From the cell containing the given text, extract its center point as [x, y] coordinate. 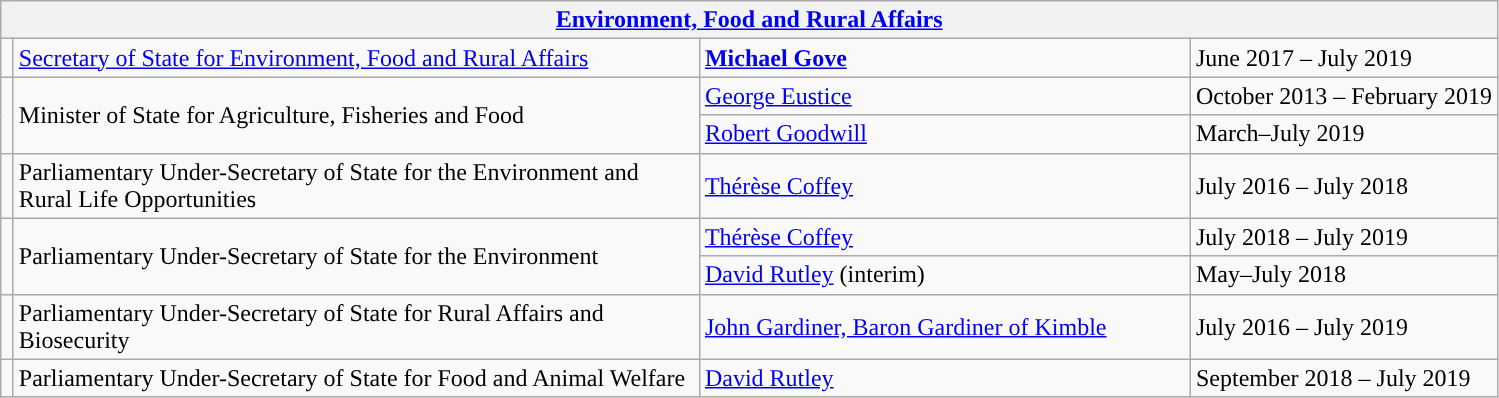
George Eustice [944, 96]
October 2013 – February 2019 [1344, 96]
July 2016 – July 2018 [1344, 186]
John Gardiner, Baron Gardiner of Kimble [944, 326]
Robert Goodwill [944, 134]
July 2016 – July 2019 [1344, 326]
Parliamentary Under-Secretary of State for the Environment [356, 256]
March–July 2019 [1344, 134]
September 2018 – July 2019 [1344, 378]
Parliamentary Under-Secretary of State for Rural Affairs and Biosecurity [356, 326]
David Rutley [944, 378]
June 2017 – July 2019 [1344, 58]
Minister of State for Agriculture, Fisheries and Food [356, 115]
Environment, Food and Rural Affairs [750, 20]
Parliamentary Under-Secretary of State for the Environment and Rural Life Opportunities [356, 186]
Michael Gove [944, 58]
David Rutley (interim) [944, 275]
July 2018 – July 2019 [1344, 237]
Secretary of State for Environment, Food and Rural Affairs [356, 58]
Parliamentary Under-Secretary of State for Food and Animal Welfare [356, 378]
May–July 2018 [1344, 275]
